Find where the given text appears and provide that cell's center as [x, y] coordinate. 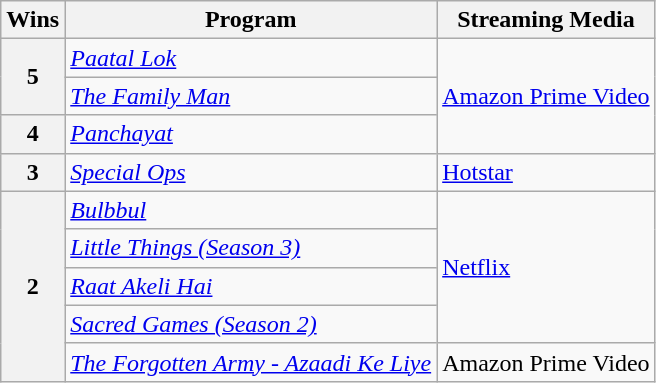
The Forgotten Army - Azaadi Ke Liye [251, 362]
Streaming Media [546, 20]
5 [33, 77]
Program [251, 20]
Little Things (Season 3) [251, 248]
2 [33, 286]
Netflix [546, 267]
4 [33, 134]
Raat Akeli Hai [251, 286]
Hotstar [546, 172]
Paatal Lok [251, 58]
3 [33, 172]
Wins [33, 20]
Special Ops [251, 172]
The Family Man [251, 96]
Panchayat [251, 134]
Sacred Games (Season 2) [251, 324]
Bulbbul [251, 210]
